Determine the (X, Y) coordinate at the center of the cell enclosing the given text.  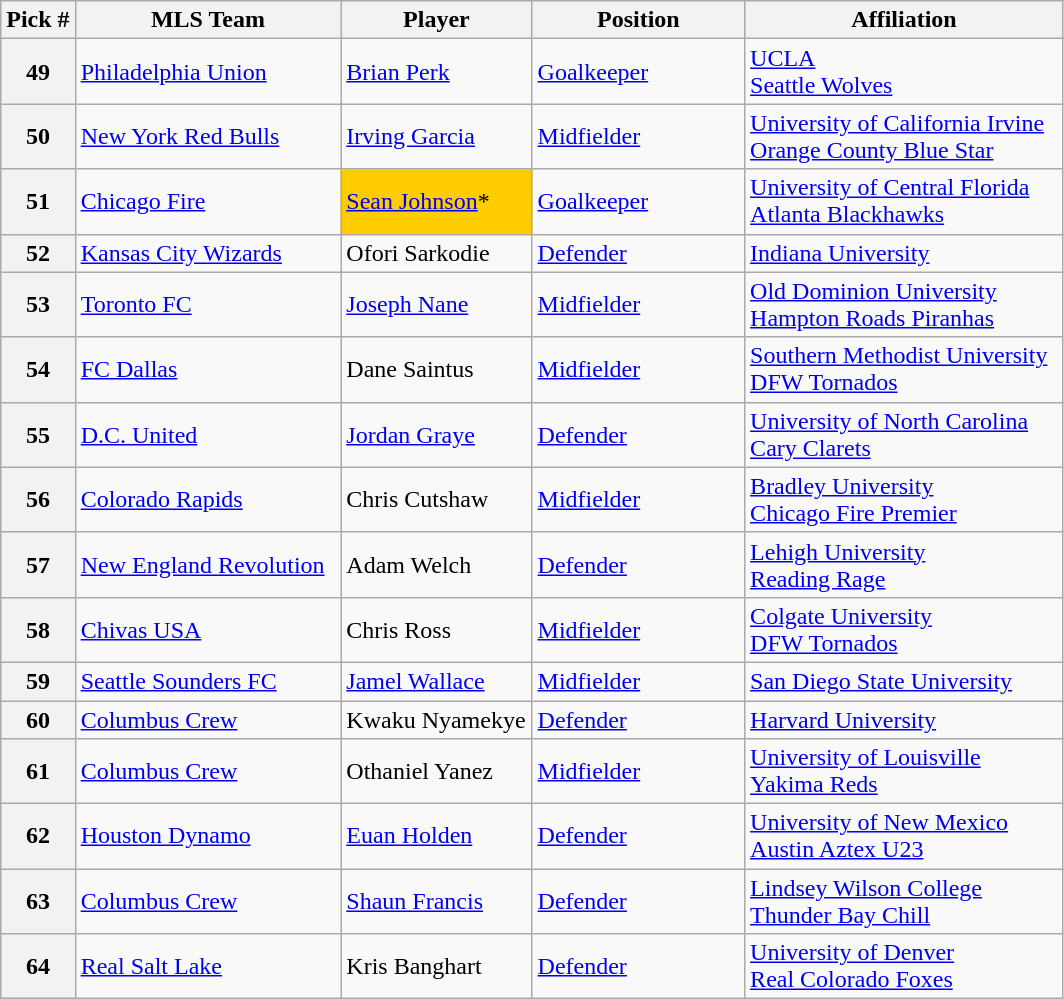
University of California IrvineOrange County Blue Star (904, 136)
Lindsey Wilson CollegeThunder Bay Chill (904, 902)
Jordan Graye (436, 434)
55 (38, 434)
58 (38, 630)
Toronto FC (208, 304)
Brian Perk (436, 72)
Othaniel Yanez (436, 772)
Philadelphia Union (208, 72)
64 (38, 966)
Indiana University (904, 253)
Bradley UniversityChicago Fire Premier (904, 500)
Kris Banghart (436, 966)
Dane Saintus (436, 370)
Joseph Nane (436, 304)
Lehigh UniversityReading Rage (904, 564)
Euan Holden (436, 836)
D.C. United (208, 434)
Real Salt Lake (208, 966)
New England Revolution (208, 564)
Colgate UniversityDFW Tornados (904, 630)
Player (436, 20)
60 (38, 719)
62 (38, 836)
Adam Welch (436, 564)
Position (638, 20)
Chicago Fire (208, 202)
Chivas USA (208, 630)
MLS Team (208, 20)
Kansas City Wizards (208, 253)
Chris Cutshaw (436, 500)
Old Dominion UniversityHampton Roads Piranhas (904, 304)
57 (38, 564)
Shaun Francis (436, 902)
University of North CarolinaCary Clarets (904, 434)
Kwaku Nyamekye (436, 719)
University of New MexicoAustin Aztex U23 (904, 836)
Chris Ross (436, 630)
53 (38, 304)
63 (38, 902)
Harvard University (904, 719)
Ofori Sarkodie (436, 253)
FC Dallas (208, 370)
Sean Johnson* (436, 202)
50 (38, 136)
56 (38, 500)
University of LouisvilleYakima Reds (904, 772)
Irving Garcia (436, 136)
51 (38, 202)
Southern Methodist UniversityDFW Tornados (904, 370)
UCLASeattle Wolves (904, 72)
61 (38, 772)
University of Central FloridaAtlanta Blackhawks (904, 202)
Seattle Sounders FC (208, 681)
49 (38, 72)
Pick # (38, 20)
New York Red Bulls (208, 136)
University of DenverReal Colorado Foxes (904, 966)
Houston Dynamo (208, 836)
Jamel Wallace (436, 681)
Colorado Rapids (208, 500)
Affiliation (904, 20)
59 (38, 681)
52 (38, 253)
San Diego State University (904, 681)
54 (38, 370)
